Return [X, Y] of the center of cell containing provided text 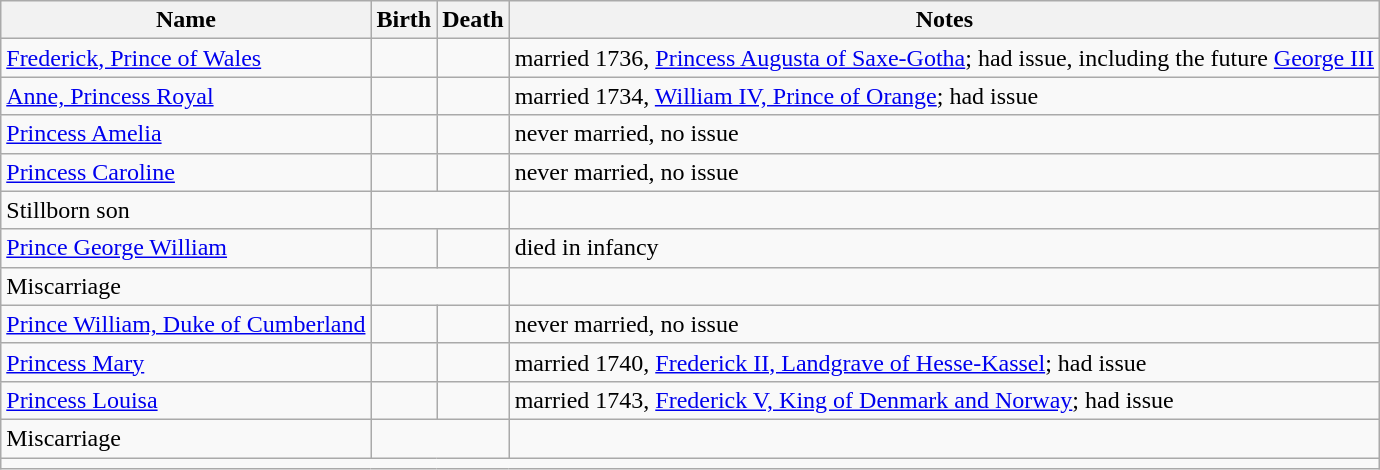
Princess Mary [186, 362]
married 1740, Frederick II, Landgrave of Hesse-Kassel; had issue [944, 362]
Stillborn son [186, 210]
Princess Louisa [186, 400]
Notes [944, 20]
died in infancy [944, 248]
married 1734, William IV, Prince of Orange; had issue [944, 96]
Frederick, Prince of Wales [186, 58]
Death [473, 20]
Birth [404, 20]
Anne, Princess Royal [186, 96]
Princess Caroline [186, 172]
married 1743, Frederick V, King of Denmark and Norway; had issue [944, 400]
Prince William, Duke of Cumberland [186, 324]
married 1736, Princess Augusta of Saxe-Gotha; had issue, including the future George III [944, 58]
Name [186, 20]
Princess Amelia [186, 134]
Prince George William [186, 248]
